For the text-containing cell, return its midpoint in [x, y] coordinate format. 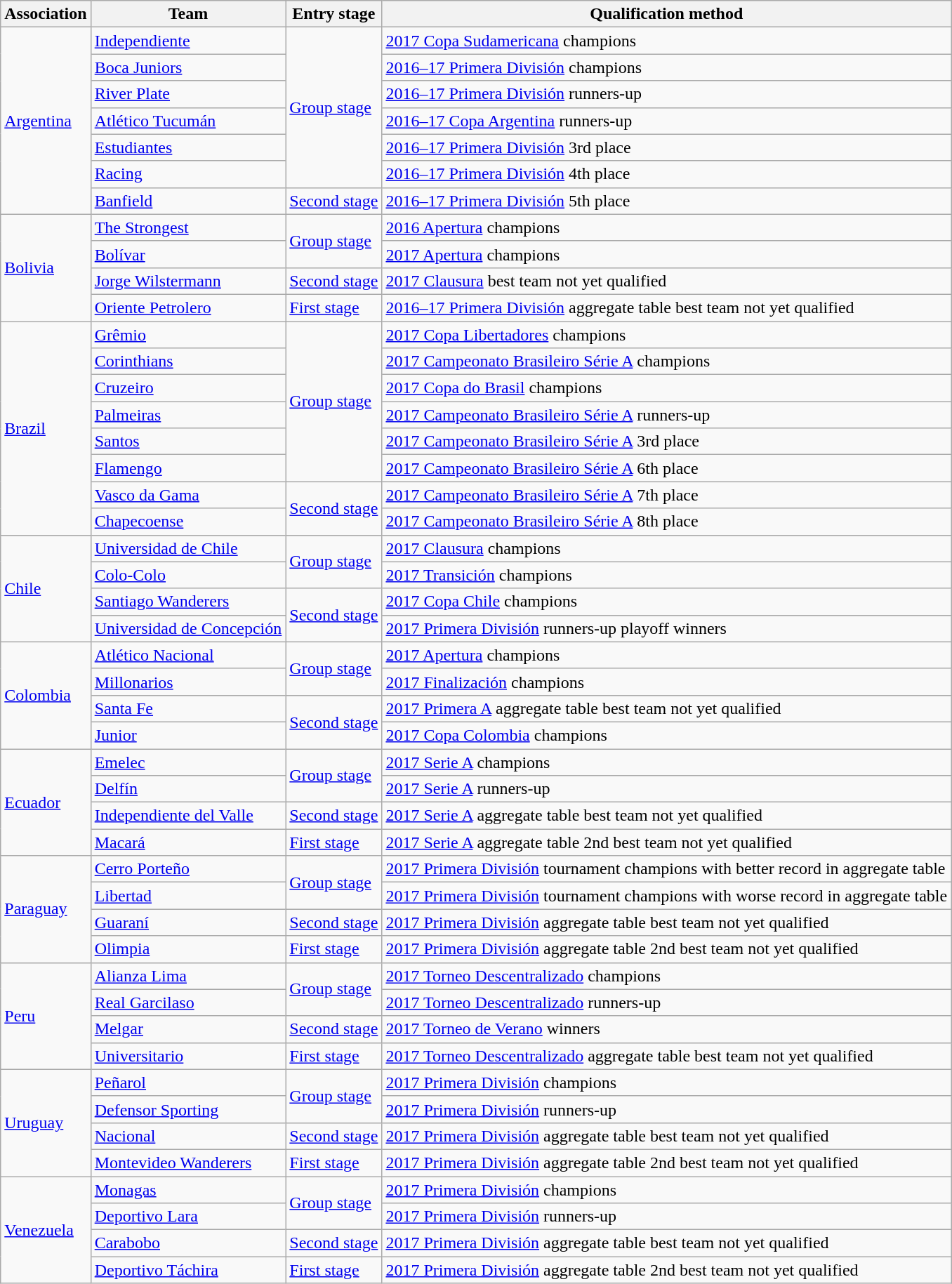
2017 Primera División tournament champions with better record in aggregate table [667, 869]
2017 Primera A aggregate table best team not yet qualified [667, 708]
Bolivia [46, 267]
Nacional [188, 1136]
Flamengo [188, 468]
Santiago Wanderers [188, 602]
Independiente [188, 41]
Atlético Tucumán [188, 121]
2017 Serie A runners-up [667, 789]
2017 Torneo Descentralizado champions [667, 976]
Deportivo Táchira [188, 1270]
2017 Copa do Brasil champions [667, 388]
Universitario [188, 1056]
Olimpia [188, 949]
Cruzeiro [188, 388]
Ecuador [46, 802]
Chapecoense [188, 522]
Grêmio [188, 335]
River Plate [188, 94]
The Strongest [188, 227]
Paraguay [46, 909]
2017 Campeonato Brasileiro Série A 8th place [667, 522]
2017 Primera División tournament champions with worse record in aggregate table [667, 896]
Santos [188, 442]
2017 Serie A aggregate table 2nd best team not yet qualified [667, 842]
2017 Copa Colombia champions [667, 735]
Corinthians [188, 362]
Universidad de Concepción [188, 628]
2017 Campeonato Brasileiro Série A champions [667, 362]
Carabobo [188, 1243]
2017 Campeonato Brasileiro Série A 7th place [667, 495]
Estudiantes [188, 147]
Cerro Porteño [188, 869]
Argentina [46, 121]
Independiente del Valle [188, 816]
2017 Torneo Descentralizado aggregate table best team not yet qualified [667, 1056]
2017 Serie A aggregate table best team not yet qualified [667, 816]
Peñarol [188, 1083]
Universidad de Chile [188, 548]
2016–17 Primera División 4th place [667, 174]
Association [46, 14]
Santa Fe [188, 708]
Libertad [188, 896]
2016–17 Primera División 3rd place [667, 147]
Delfín [188, 789]
2017 Campeonato Brasileiro Série A 3rd place [667, 442]
2017 Primera División runners-up playoff winners [667, 628]
Team [188, 14]
2017 Clausura best team not yet qualified [667, 281]
Peru [46, 1016]
Montevideo Wanderers [188, 1163]
Millonarios [188, 682]
Oriente Petrolero [188, 307]
2017 Campeonato Brasileiro Série A 6th place [667, 468]
Brazil [46, 428]
2017 Finalización champions [667, 682]
Qualification method [667, 14]
2016–17 Primera División runners-up [667, 94]
Deportivo Lara [188, 1217]
2016 Apertura champions [667, 227]
Uruguay [46, 1123]
2017 Transición champions [667, 575]
2016–17 Primera División champions [667, 67]
2016–17 Copa Argentina runners-up [667, 121]
Macará [188, 842]
Real Garcilaso [188, 1002]
2017 Copa Sudamericana champions [667, 41]
Vasco da Gama [188, 495]
Atlético Nacional [188, 655]
2016–17 Primera División aggregate table best team not yet qualified [667, 307]
2017 Serie A champions [667, 762]
Colo-Colo [188, 575]
Guaraní [188, 922]
Junior [188, 735]
2017 Clausura champions [667, 548]
2017 Torneo Descentralizado runners-up [667, 1002]
Banfield [188, 201]
Boca Juniors [188, 67]
Jorge Wilstermann [188, 281]
Monagas [188, 1190]
Venezuela [46, 1230]
2017 Torneo de Verano winners [667, 1029]
Entry stage [334, 14]
2017 Campeonato Brasileiro Série A runners-up [667, 415]
Chile [46, 588]
2016–17 Primera División 5th place [667, 201]
Emelec [188, 762]
2017 Copa Chile champions [667, 602]
Defensor Sporting [188, 1109]
Melgar [188, 1029]
Alianza Lima [188, 976]
Bolívar [188, 254]
Palmeiras [188, 415]
Racing [188, 174]
Colombia [46, 695]
2017 Copa Libertadores champions [667, 335]
